Search for the cell housing the specified text and yield its [x, y] center coordinate. 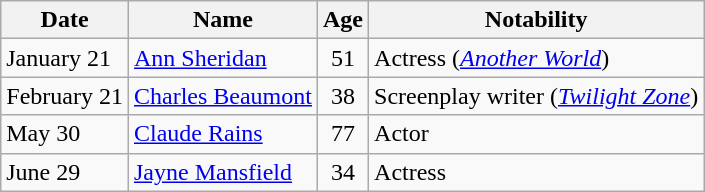
Age [342, 20]
77 [342, 134]
Notability [536, 20]
Date [65, 20]
Charles Beaumont [222, 96]
Actress [536, 172]
May 30 [65, 134]
Actress (Another World) [536, 58]
Ann Sheridan [222, 58]
34 [342, 172]
Claude Rains [222, 134]
Screenplay writer (Twilight Zone) [536, 96]
February 21 [65, 96]
Actor [536, 134]
June 29 [65, 172]
January 21 [65, 58]
Name [222, 20]
38 [342, 96]
Jayne Mansfield [222, 172]
51 [342, 58]
